Detect which cell encompasses the target text, then output its (x, y) center coordinate. 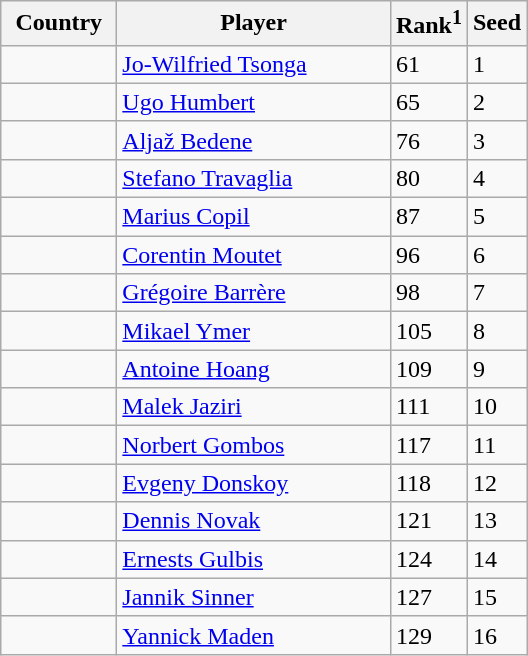
Antoine Hoang (254, 369)
Country (59, 24)
11 (496, 445)
Yannick Maden (254, 635)
Corentin Moutet (254, 255)
118 (428, 483)
13 (496, 521)
129 (428, 635)
65 (428, 102)
6 (496, 255)
124 (428, 559)
7 (496, 293)
109 (428, 369)
87 (428, 217)
Ugo Humbert (254, 102)
Ernests Gulbis (254, 559)
1 (496, 64)
Malek Jaziri (254, 407)
127 (428, 597)
Stefano Travaglia (254, 178)
Dennis Novak (254, 521)
Grégoire Barrère (254, 293)
Jo-Wilfried Tsonga (254, 64)
96 (428, 255)
Jannik Sinner (254, 597)
Marius Copil (254, 217)
76 (428, 140)
10 (496, 407)
Aljaž Bedene (254, 140)
111 (428, 407)
61 (428, 64)
Mikael Ymer (254, 331)
12 (496, 483)
Seed (496, 24)
5 (496, 217)
Evgeny Donskoy (254, 483)
121 (428, 521)
117 (428, 445)
15 (496, 597)
Player (254, 24)
98 (428, 293)
16 (496, 635)
4 (496, 178)
9 (496, 369)
105 (428, 331)
14 (496, 559)
80 (428, 178)
8 (496, 331)
Rank1 (428, 24)
2 (496, 102)
3 (496, 140)
Norbert Gombos (254, 445)
